Scan for the cell matching the given text and deliver its [x, y] coordinate at center. 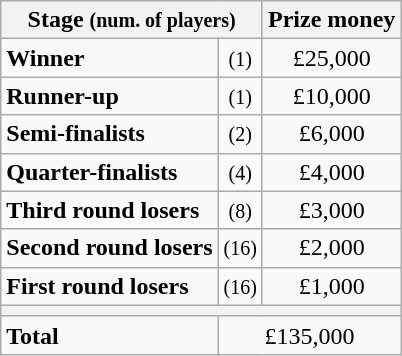
Semi-finalists [110, 134]
£3,000 [331, 210]
(4) [240, 172]
Third round losers [110, 210]
(8) [240, 210]
Winner [110, 58]
£25,000 [331, 58]
£135,000 [310, 335]
Stage (num. of players) [132, 20]
£1,000 [331, 286]
Total [110, 335]
£6,000 [331, 134]
Runner-up [110, 96]
(2) [240, 134]
Prize money [331, 20]
£2,000 [331, 248]
Quarter-finalists [110, 172]
£10,000 [331, 96]
Second round losers [110, 248]
First round losers [110, 286]
£4,000 [331, 172]
